Search for the cell housing the specified text and yield its [x, y] center coordinate. 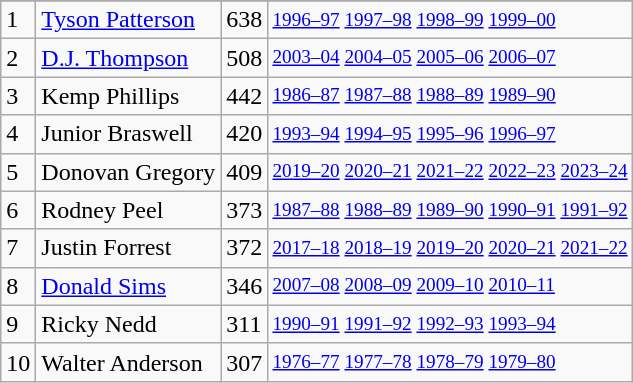
2007–08 2008–09 2009–10 2010–11 [450, 286]
442 [244, 96]
1987–88 1988–89 1989–90 1990–91 1991–92 [450, 210]
8 [18, 286]
Kemp Phillips [128, 96]
372 [244, 248]
2019–20 2020–21 2021–22 2022–23 2023–24 [450, 172]
6 [18, 210]
7 [18, 248]
Junior Braswell [128, 134]
Justin Forrest [128, 248]
Tyson Patterson [128, 20]
409 [244, 172]
346 [244, 286]
1993–94 1994–95 1995–96 1996–97 [450, 134]
D.J. Thompson [128, 58]
Donald Sims [128, 286]
1976–77 1977–78 1978–79 1979–80 [450, 362]
307 [244, 362]
373 [244, 210]
9 [18, 324]
2017–18 2018–19 2019–20 2020–21 2021–22 [450, 248]
Rodney Peel [128, 210]
420 [244, 134]
2003–04 2004–05 2005–06 2006–07 [450, 58]
508 [244, 58]
1996–97 1997–98 1998–99 1999–00 [450, 20]
10 [18, 362]
4 [18, 134]
Donovan Gregory [128, 172]
Ricky Nedd [128, 324]
3 [18, 96]
2 [18, 58]
311 [244, 324]
1 [18, 20]
5 [18, 172]
Walter Anderson [128, 362]
1986–87 1987–88 1988–89 1989–90 [450, 96]
638 [244, 20]
1990–91 1991–92 1992–93 1993–94 [450, 324]
